Locate the cell with the specified text and output its [X, Y] center coordinate. 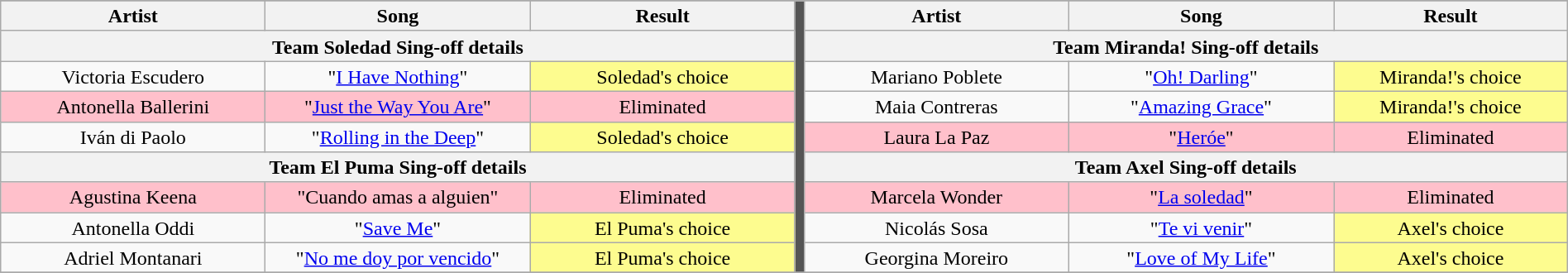
"Love of My Life" [1201, 258]
Georgina Moreiro [936, 258]
Antonella Oddi [133, 228]
"No me doy por vencido" [398, 258]
"Oh! Darling" [1201, 76]
"Save Me" [398, 228]
Antonella Ballerini [133, 106]
Team El Puma Sing-off details [398, 167]
"Heróe" [1201, 137]
Iván di Paolo [133, 137]
Mariano Poblete [936, 76]
Laura La Paz [936, 137]
Marcela Wonder [936, 197]
"Cuando amas a alguien" [398, 197]
Team Miranda! Sing-off details [1186, 46]
"Rolling in the Deep" [398, 137]
Maia Contreras [936, 106]
Team Soledad Sing-off details [398, 46]
"Just the Way You Are" [398, 106]
"Te vi venir" [1201, 228]
Victoria Escudero [133, 76]
Adriel Montanari [133, 258]
Agustina Keena [133, 197]
Nicolás Sosa [936, 228]
"La soledad" [1201, 197]
"Amazing Grace" [1201, 106]
"I Have Nothing" [398, 76]
Team Axel Sing-off details [1186, 167]
